For the text-containing cell, return its midpoint in [X, Y] coordinate format. 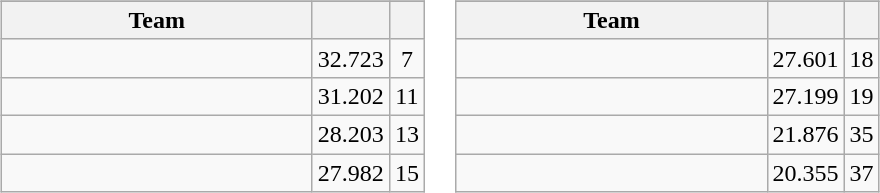
13 [406, 134]
15 [406, 173]
7 [406, 58]
37 [862, 173]
27.199 [806, 96]
11 [406, 96]
28.203 [350, 134]
27.601 [806, 58]
31.202 [350, 96]
21.876 [806, 134]
19 [862, 96]
20.355 [806, 173]
32.723 [350, 58]
18 [862, 58]
35 [862, 134]
27.982 [350, 173]
